Scan for the cell matching the given text and deliver its [x, y] coordinate at center. 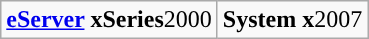
System x2007 [292, 20]
eServer xSeries2000 [110, 20]
